Capture the cell that displays the provided text and extract its (x, y) central coordinate. 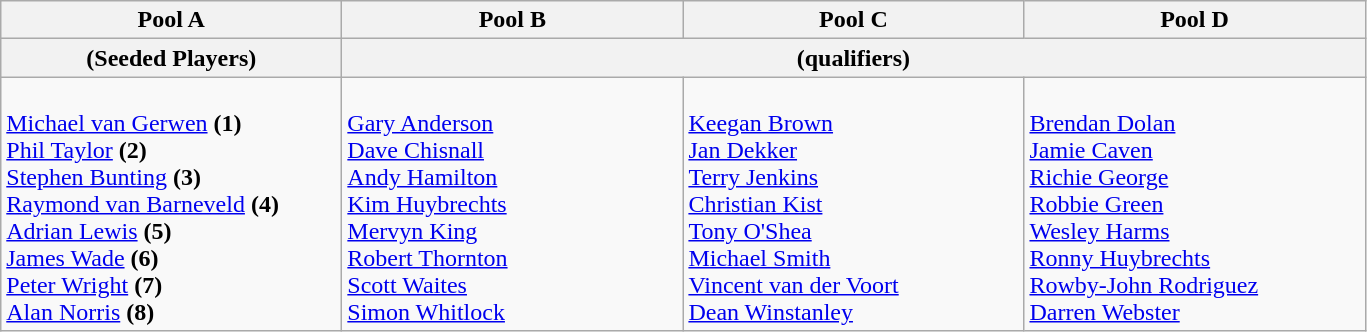
Pool C (854, 20)
Pool D (1194, 20)
Pool B (512, 20)
(Seeded Players) (172, 58)
Pool A (172, 20)
Michael van Gerwen (1) Phil Taylor (2) Stephen Bunting (3) Raymond van Barneveld (4) Adrian Lewis (5) James Wade (6) Peter Wright (7) Alan Norris (8) (172, 204)
Keegan Brown Jan Dekker Terry Jenkins Christian Kist Tony O'Shea Michael Smith Vincent van der Voort Dean Winstanley (854, 204)
(qualifiers) (854, 58)
Gary Anderson Dave Chisnall Andy Hamilton Kim Huybrechts Mervyn King Robert Thornton Scott Waites Simon Whitlock (512, 204)
Brendan Dolan Jamie Caven Richie George Robbie Green Wesley Harms Ronny Huybrechts Rowby-John Rodriguez Darren Webster (1194, 204)
